Return the [X, Y] coordinate for the center point of the cell that contains the specified text.  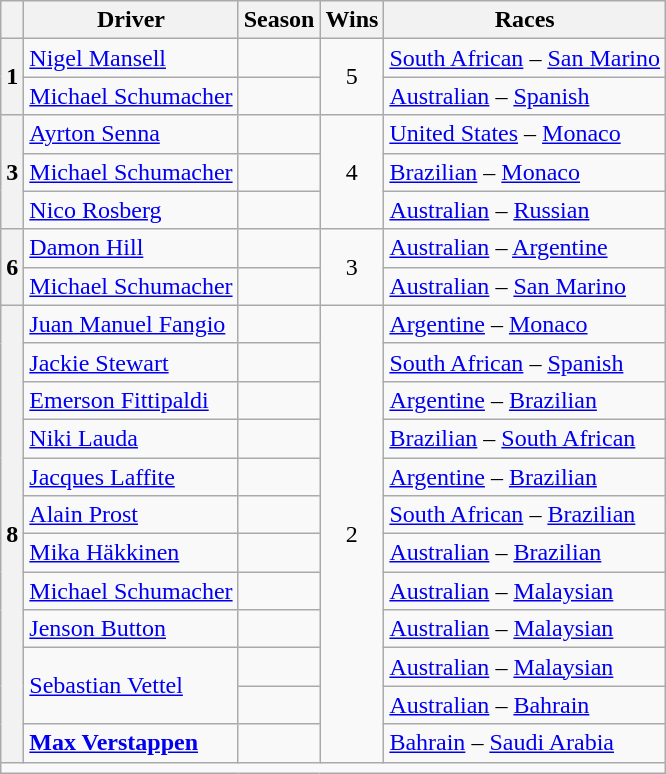
2 [352, 534]
Damon Hill [131, 248]
South African – Spanish [525, 362]
Wins [352, 20]
Jenson Button [131, 629]
Driver [131, 20]
Max Verstappen [131, 743]
Argentine – Monaco [525, 324]
Brazilian – Monaco [525, 172]
8 [12, 534]
5 [352, 77]
Sebastian Vettel [131, 686]
Australian – San Marino [525, 286]
Alain Prost [131, 515]
South African – Brazilian [525, 515]
Races [525, 20]
6 [12, 267]
Bahrain – Saudi Arabia [525, 743]
Australian – Argentine [525, 248]
Australian – Russian [525, 210]
South African – San Marino [525, 58]
Season [279, 20]
Nico Rosberg [131, 210]
Australian – Spanish [525, 96]
Jacques Laffite [131, 477]
Niki Lauda [131, 438]
Jackie Stewart [131, 362]
Juan Manuel Fangio [131, 324]
Ayrton Senna [131, 134]
Mika Häkkinen [131, 553]
Australian – Bahrain [525, 705]
Emerson Fittipaldi [131, 400]
1 [12, 77]
Nigel Mansell [131, 58]
Brazilian – South African [525, 438]
Australian – Brazilian [525, 553]
4 [352, 172]
United States – Monaco [525, 134]
